Pinpoint the cell where the given text exists, returning its [x, y] midpoint coordinate. 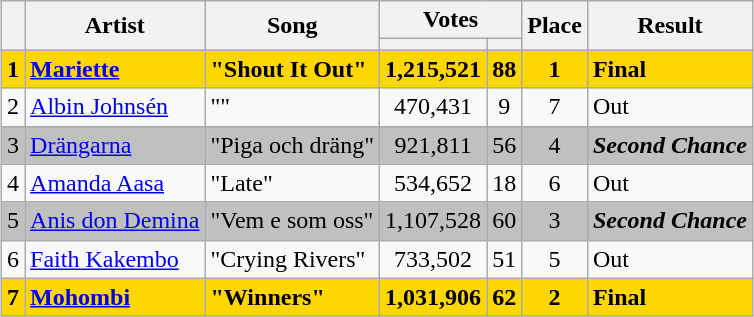
51 [504, 259]
56 [504, 145]
"Piga och dräng" [292, 145]
1,107,528 [434, 221]
18 [504, 183]
Votes [451, 20]
"Crying Rivers" [292, 259]
733,502 [434, 259]
60 [504, 221]
"Late" [292, 183]
Result [670, 26]
9 [504, 107]
Drängarna [115, 145]
Song [292, 26]
Mohombi [115, 297]
1,215,521 [434, 69]
1,031,906 [434, 297]
88 [504, 69]
921,811 [434, 145]
Amanda Aasa [115, 183]
534,652 [434, 183]
Albin Johnsén [115, 107]
Mariette [115, 69]
470,431 [434, 107]
"Winners" [292, 297]
62 [504, 297]
Faith Kakembo [115, 259]
"" [292, 107]
"Shout It Out" [292, 69]
Artist [115, 26]
"Vem e som oss" [292, 221]
Anis don Demina [115, 221]
Place [555, 26]
